Detect which cell encompasses the target text, then output its [X, Y] center coordinate. 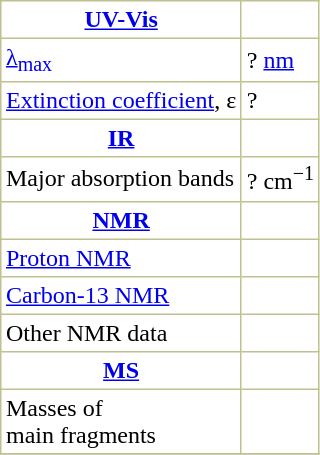
IR [122, 139]
Carbon-13 NMR [122, 295]
? nm [280, 60]
? [280, 101]
? cm−1 [280, 179]
Major absorption bands [122, 179]
λmax [122, 60]
NMR [122, 220]
UV-Vis [122, 20]
Extinction coefficient, ε [122, 101]
MS [122, 370]
Masses of main fragments [122, 421]
Proton NMR [122, 258]
Other NMR data [122, 333]
